For the text-containing cell, return its midpoint in [x, y] coordinate format. 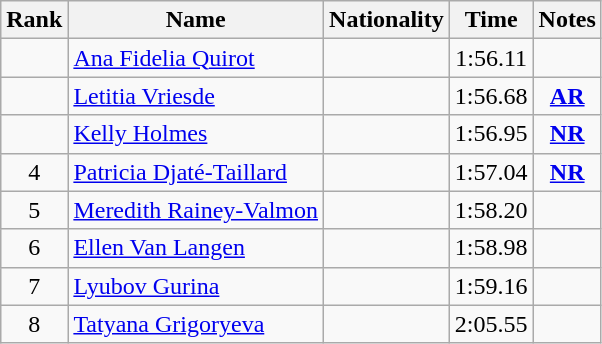
Notes [567, 20]
7 [34, 286]
Ana Fidelia Quirot [196, 58]
1:59.16 [491, 286]
1:56.68 [491, 96]
Patricia Djaté-Taillard [196, 172]
1:58.98 [491, 248]
Letitia Vriesde [196, 96]
Tatyana Grigoryeva [196, 324]
Rank [34, 20]
1:56.11 [491, 58]
6 [34, 248]
Kelly Holmes [196, 134]
Nationality [387, 20]
4 [34, 172]
Lyubov Gurina [196, 286]
Time [491, 20]
5 [34, 210]
1:57.04 [491, 172]
Meredith Rainey-Valmon [196, 210]
1:56.95 [491, 134]
AR [567, 96]
Name [196, 20]
8 [34, 324]
1:58.20 [491, 210]
Ellen Van Langen [196, 248]
2:05.55 [491, 324]
